For the text-containing cell, return its midpoint in (X, Y) coordinate format. 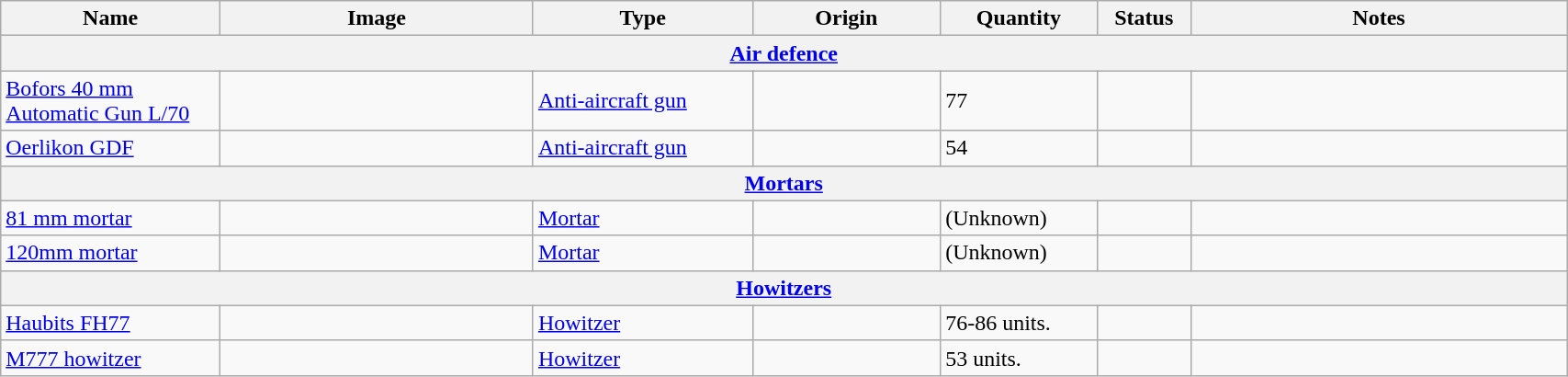
Air defence (784, 53)
53 units. (1019, 358)
Bofors 40 mm Automatic Gun L/70 (110, 101)
Quantity (1019, 18)
54 (1019, 148)
Name (110, 18)
Notes (1378, 18)
Haubits FH77 (110, 323)
Type (643, 18)
Origin (847, 18)
120mm mortar (110, 253)
81 mm mortar (110, 218)
Status (1144, 18)
Mortars (784, 183)
77 (1019, 101)
Image (377, 18)
76-86 units. (1019, 323)
Oerlikon GDF (110, 148)
Howitzers (784, 288)
M777 howitzer (110, 358)
